Search for the cell housing the specified text and yield its [X, Y] center coordinate. 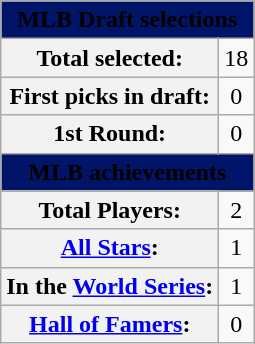
1st Round: [110, 134]
In the World Series: [110, 286]
Total selected: [110, 58]
Hall of Famers: [110, 324]
All Stars: [110, 248]
2 [236, 210]
MLB achievements [128, 172]
18 [236, 58]
Total Players: [110, 210]
MLB Draft selections [128, 20]
First picks in draft: [110, 96]
